Detect which cell encompasses the target text, then output its (x, y) center coordinate. 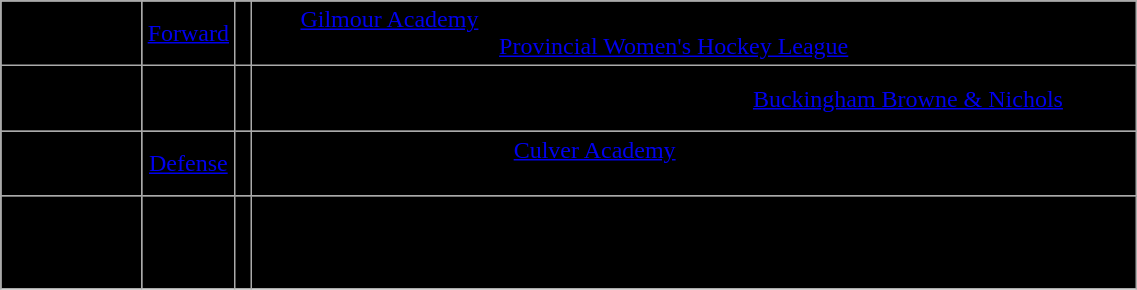
Molly Griffin (72, 98)
Lily Yovetich (72, 242)
Ani Fitzgerald (72, 34)
Three-year letterwinner at Culver Academy in ice hockey, where she was the 2019 Defensive Player of the Year. (694, 164)
, (244, 242)
Led Gilmour Academy to first-ever USA Hockey Nationals.Played one season in the Provincial Women's Hockey League for Toronto Jr. Aeros. (694, 34)
Five-year letterwinner in ice hockey and softball at Buckingham Browne & Nichols. (694, 98)
